Provide the [X, Y] coordinate of the cell's center where the given text is located.  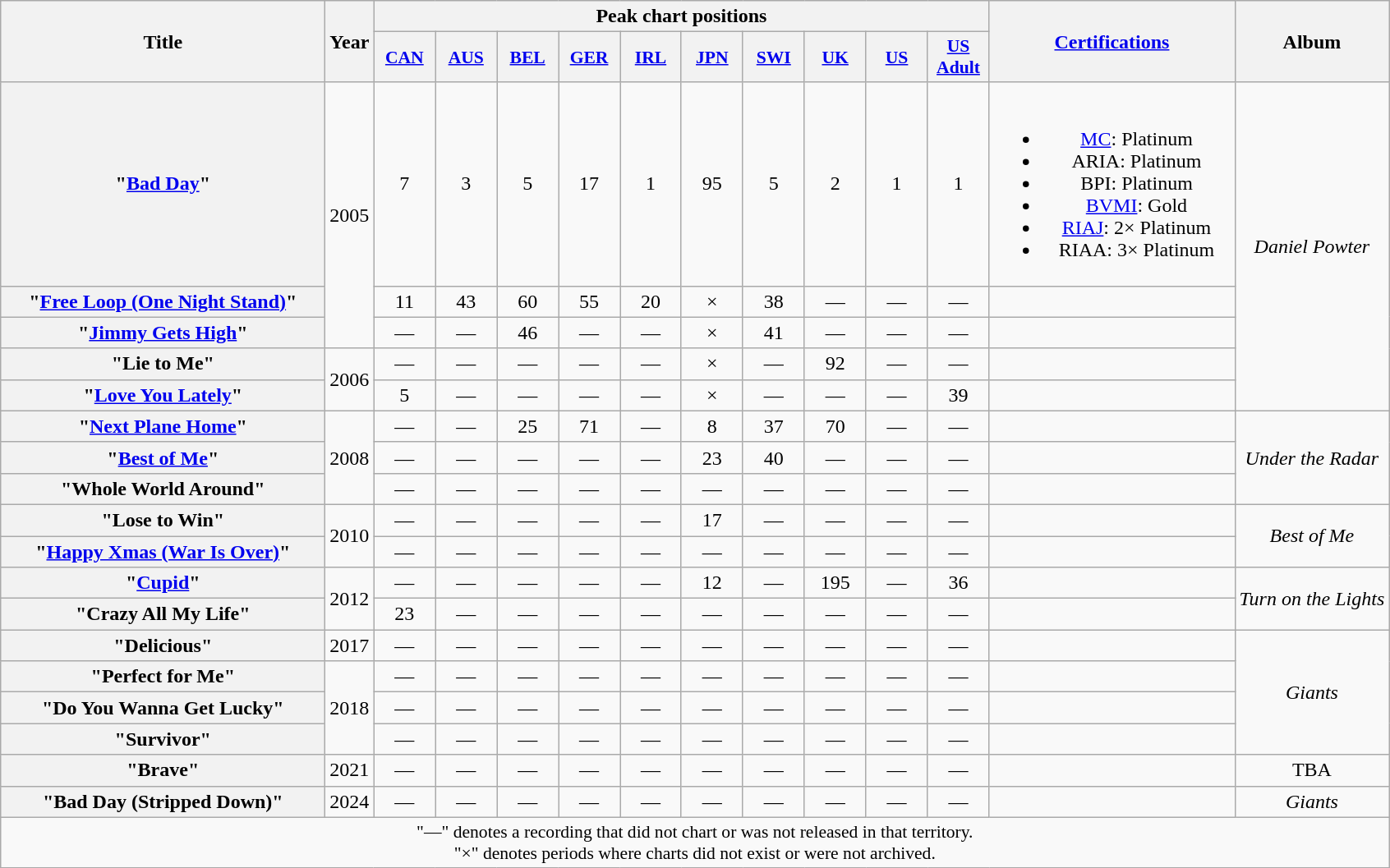
"Free Loop (One Night Stand)" [163, 301]
46 [527, 333]
Under the Radar [1312, 457]
US [897, 57]
Album [1312, 41]
GER [590, 57]
AUS [467, 57]
70 [835, 426]
JPN [711, 57]
2005 [350, 215]
"Do You Wanna Get Lucky" [163, 708]
71 [590, 426]
2012 [350, 599]
37 [774, 426]
Year [350, 41]
TBA [1312, 770]
25 [527, 426]
2018 [350, 708]
40 [774, 457]
IRL [651, 57]
CAN [404, 57]
"Whole World Around" [163, 489]
"Cupid" [163, 583]
2 [835, 184]
"Jimmy Gets High" [163, 333]
"Delicious" [163, 645]
195 [835, 583]
39 [958, 395]
Turn on the Lights [1312, 599]
USAdult [958, 57]
36 [958, 583]
"Brave" [163, 770]
"Survivor" [163, 739]
3 [467, 184]
92 [835, 364]
MC: PlatinumARIA: PlatinumBPI: PlatinumBVMI: GoldRIAJ: 2× PlatinumRIAA: 3× Platinum [1112, 184]
BEL [527, 57]
12 [711, 583]
Daniel Powter [1312, 246]
43 [467, 301]
Best of Me [1312, 535]
"—" denotes a recording that did not chart or was not released in that territory."×" denotes periods where charts did not exist or were not archived. [695, 843]
2008 [350, 457]
55 [590, 301]
"Crazy All My Life" [163, 614]
"Best of Me" [163, 457]
SWI [774, 57]
Certifications [1112, 41]
"Love You Lately" [163, 395]
"Bad Day (Stripped Down)" [163, 801]
60 [527, 301]
38 [774, 301]
"Bad Day" [163, 184]
2017 [350, 645]
11 [404, 301]
2010 [350, 535]
2021 [350, 770]
"Lose to Win" [163, 520]
"Lie to Me" [163, 364]
"Happy Xmas (War Is Over)" [163, 551]
8 [711, 426]
Title [163, 41]
95 [711, 184]
"Next Plane Home" [163, 426]
7 [404, 184]
41 [774, 333]
Peak chart positions [682, 16]
2006 [350, 379]
20 [651, 301]
"Perfect for Me" [163, 677]
UK [835, 57]
2024 [350, 801]
